Return the (X, Y) coordinate for the center point of the cell that contains the specified text.  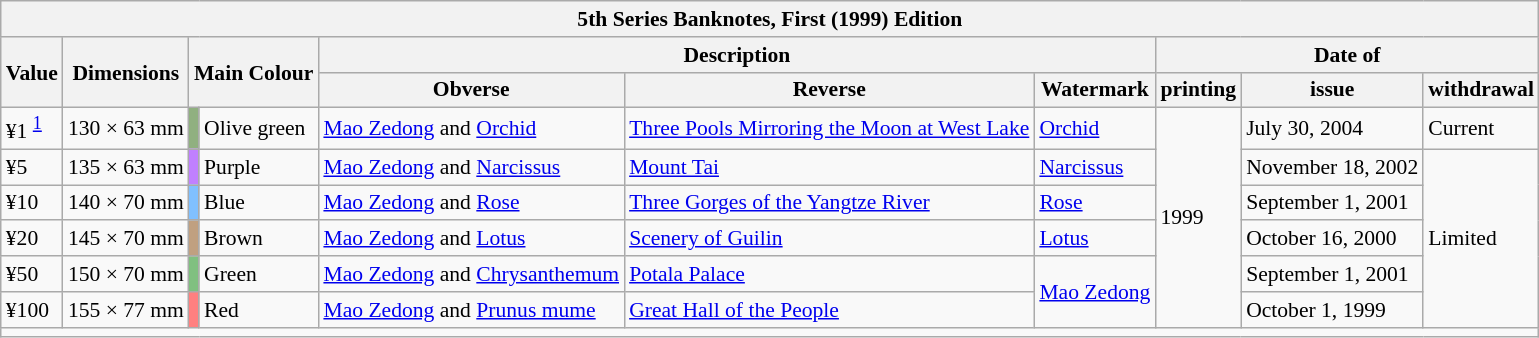
145 × 70 mm (126, 239)
Mao Zedong and Prunus mume (471, 310)
Date of (1347, 55)
October 16, 2000 (1332, 239)
Reverse (829, 90)
Olive green (258, 128)
¥100 (32, 310)
Mao Zedong and Chrysanthemum (471, 274)
140 × 70 mm (126, 203)
issue (1332, 90)
Green (258, 274)
Blue (258, 203)
July 30, 2004 (1332, 128)
150 × 70 mm (126, 274)
Current (1481, 128)
Three Gorges of the Yangtze River (829, 203)
withdrawal (1481, 90)
¥20 (32, 239)
Mao Zedong (1094, 292)
Value (32, 72)
Main Colour (254, 72)
Potala Palace (829, 274)
Scenery of Guilin (829, 239)
Purple (258, 167)
Mao Zedong and Rose (471, 203)
Three Pools Mirroring the Moon at West Lake (829, 128)
Mount Tai (829, 167)
Dimensions (126, 72)
1999 (1198, 218)
155 × 77 mm (126, 310)
¥5 (32, 167)
November 18, 2002 (1332, 167)
5th Series Banknotes, First (1999) Edition (770, 19)
Brown (258, 239)
135 × 63 mm (126, 167)
¥1 1 (32, 128)
Rose (1094, 203)
Great Hall of the People (829, 310)
Mao Zedong and Orchid (471, 128)
Mao Zedong and Lotus (471, 239)
¥10 (32, 203)
Watermark (1094, 90)
Limited (1481, 238)
Lotus (1094, 239)
Orchid (1094, 128)
Narcissus (1094, 167)
Mao Zedong and Narcissus (471, 167)
130 × 63 mm (126, 128)
¥50 (32, 274)
printing (1198, 90)
Description (736, 55)
Red (258, 310)
Obverse (471, 90)
October 1, 1999 (1332, 310)
